Extract the (X, Y) coordinate from the center of the cell holding the provided text.  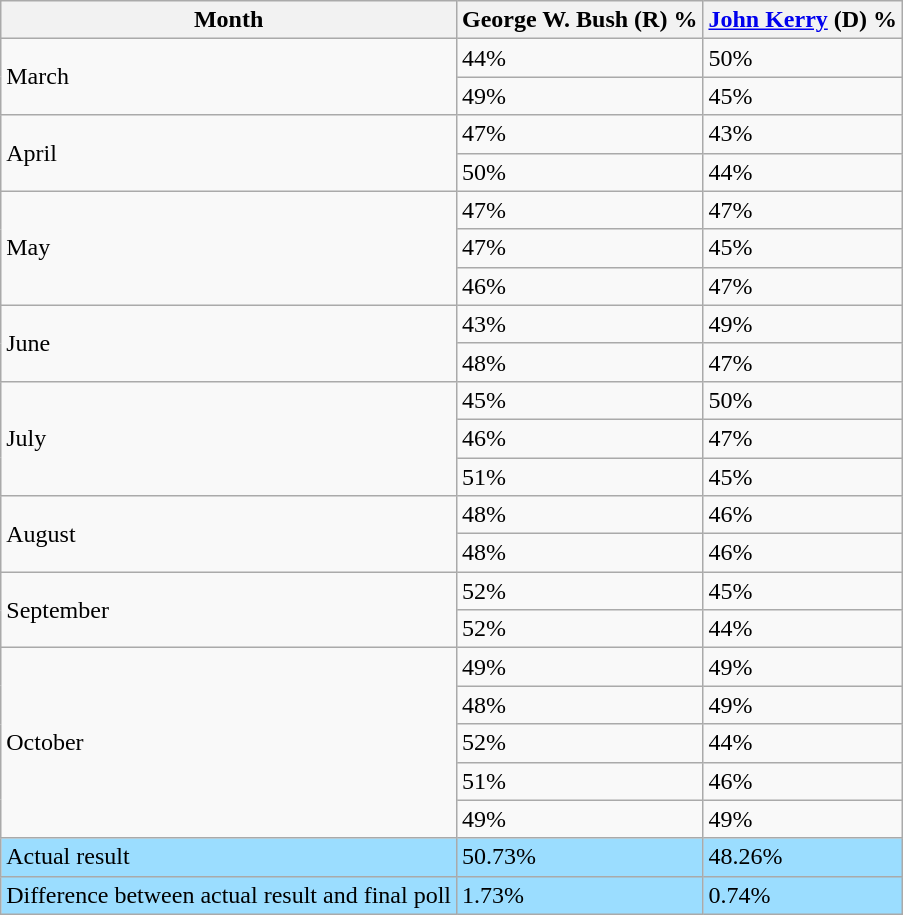
Month (229, 20)
48.26% (803, 857)
August (229, 534)
July (229, 438)
September (229, 610)
50.73% (580, 857)
March (229, 77)
May (229, 248)
October (229, 743)
June (229, 343)
George W. Bush (R) % (580, 20)
Actual result (229, 857)
John Kerry (D) % (803, 20)
1.73% (580, 895)
April (229, 153)
Difference between actual result and final poll (229, 895)
0.74% (803, 895)
